Pinpoint the cell where the given text exists, returning its (x, y) midpoint coordinate. 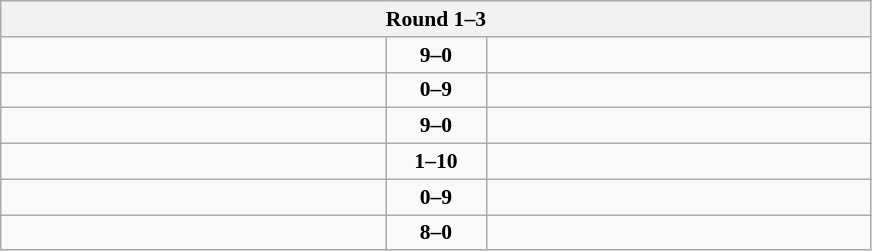
8–0 (436, 233)
Round 1–3 (436, 19)
1–10 (436, 162)
